Extract the (x, y) coordinate from the center of the cell holding the provided text.  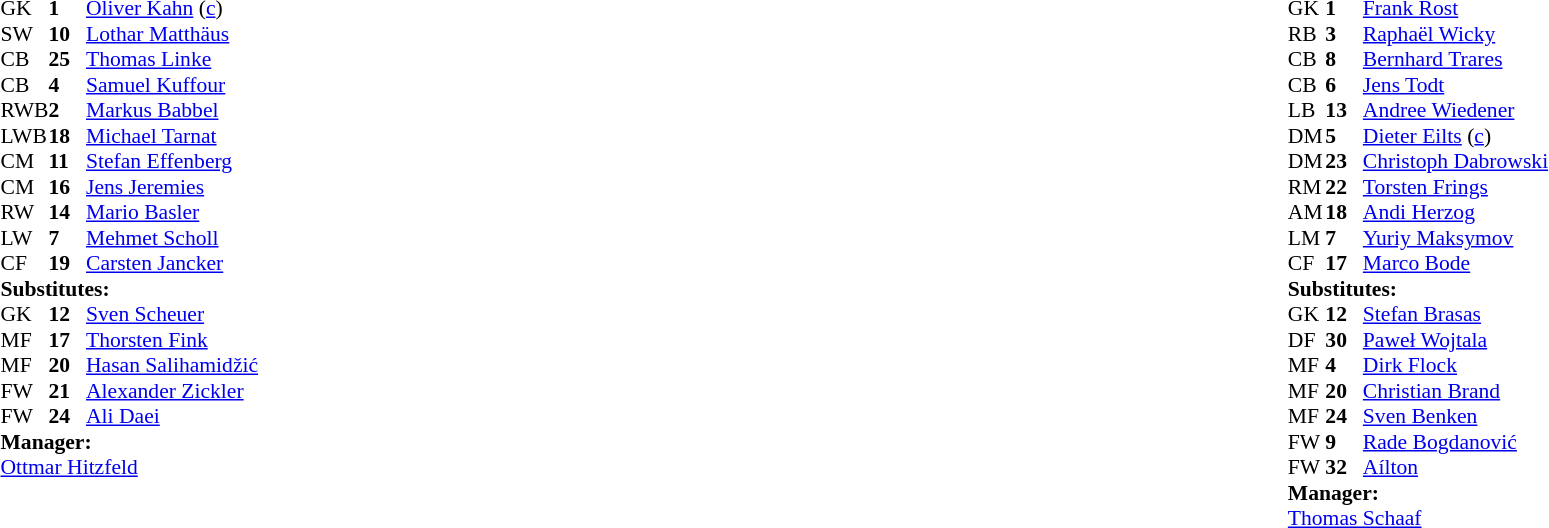
Andi Herzog (1456, 213)
AM (1307, 213)
RW (24, 213)
Carsten Jancker (172, 263)
3 (1344, 34)
Paweł Wojtala (1456, 340)
LB (1307, 111)
Michael Tarnat (172, 136)
Jens Todt (1456, 85)
Dieter Eilts (c) (1456, 136)
25 (67, 59)
Markus Babbel (172, 111)
Stefan Effenberg (172, 161)
LW (24, 238)
6 (1344, 85)
30 (1344, 340)
Rade Bogdanović (1456, 442)
32 (1344, 467)
SW (24, 34)
Ottmar Hitzfeld (129, 467)
Ali Daei (172, 417)
RM (1307, 187)
Thorsten Fink (172, 340)
Thomas Linke (172, 59)
Sven Scheuer (172, 315)
Mario Basler (172, 213)
RWB (24, 111)
Yuriy Maksymov (1456, 238)
19 (67, 263)
2 (67, 111)
Marco Bode (1456, 263)
Lothar Matthäus (172, 34)
LM (1307, 238)
23 (1344, 161)
Dirk Flock (1456, 365)
DF (1307, 340)
8 (1344, 59)
Hasan Salihamidžić (172, 365)
Christian Brand (1456, 391)
16 (67, 187)
13 (1344, 111)
Christoph Dabrowski (1456, 161)
9 (1344, 442)
Andree Wiedener (1456, 111)
RB (1307, 34)
10 (67, 34)
Jens Jeremies (172, 187)
Aílton (1456, 467)
11 (67, 161)
Torsten Frings (1456, 187)
Sven Benken (1456, 417)
21 (67, 391)
Raphaël Wicky (1456, 34)
14 (67, 213)
5 (1344, 136)
LWB (24, 136)
Samuel Kuffour (172, 85)
Bernhard Trares (1456, 59)
22 (1344, 187)
Alexander Zickler (172, 391)
Mehmet Scholl (172, 238)
Stefan Brasas (1456, 315)
